Identify which cell holds the provided text, then report its [X, Y] central coordinate. 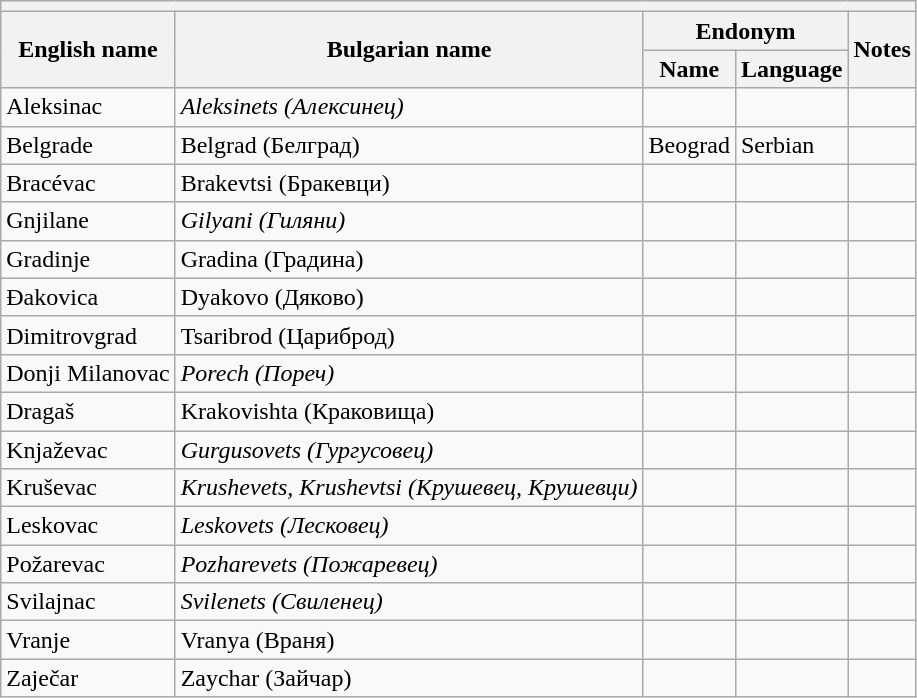
Svilajnac [88, 602]
Dragaš [88, 411]
Notes [882, 50]
Zaychar (Зайчар) [409, 678]
Vranje [88, 640]
Gurgusovets (Гургусовец) [409, 449]
Brakevtsi (Бракевци) [409, 183]
Aleksinets (Алексинец) [409, 107]
Serbian [791, 145]
Leskovets (Лесковец) [409, 526]
Beograd [689, 145]
Gradina (Градина) [409, 259]
Gnjilane [88, 221]
Bulgarian name [409, 50]
Đakovica [88, 297]
Belgrade [88, 145]
Tsaribrod (Цариброд) [409, 335]
Dimitrovgrad [88, 335]
Požarevac [88, 564]
Svilenets (Свиленец) [409, 602]
Krushevets, Krushevtsi (Крушевец, Крушевци) [409, 488]
Name [689, 69]
Aleksinac [88, 107]
Belgrad (Белград) [409, 145]
Endonym [746, 31]
Krakovishta (Краковища) [409, 411]
Donji Milanovac [88, 373]
Leskovac [88, 526]
Kruševac [88, 488]
Gradinje [88, 259]
English name [88, 50]
Zaječar [88, 678]
Knjaževac [88, 449]
Pozharevets (Пожаревец) [409, 564]
Gilyani (Гиляни) [409, 221]
Vranya (Враня) [409, 640]
Porech (Пореч) [409, 373]
Language [791, 69]
Dyakovo (Дяково) [409, 297]
Bracévac [88, 183]
